Extract the [X, Y] coordinate from the center of the cell holding the provided text.  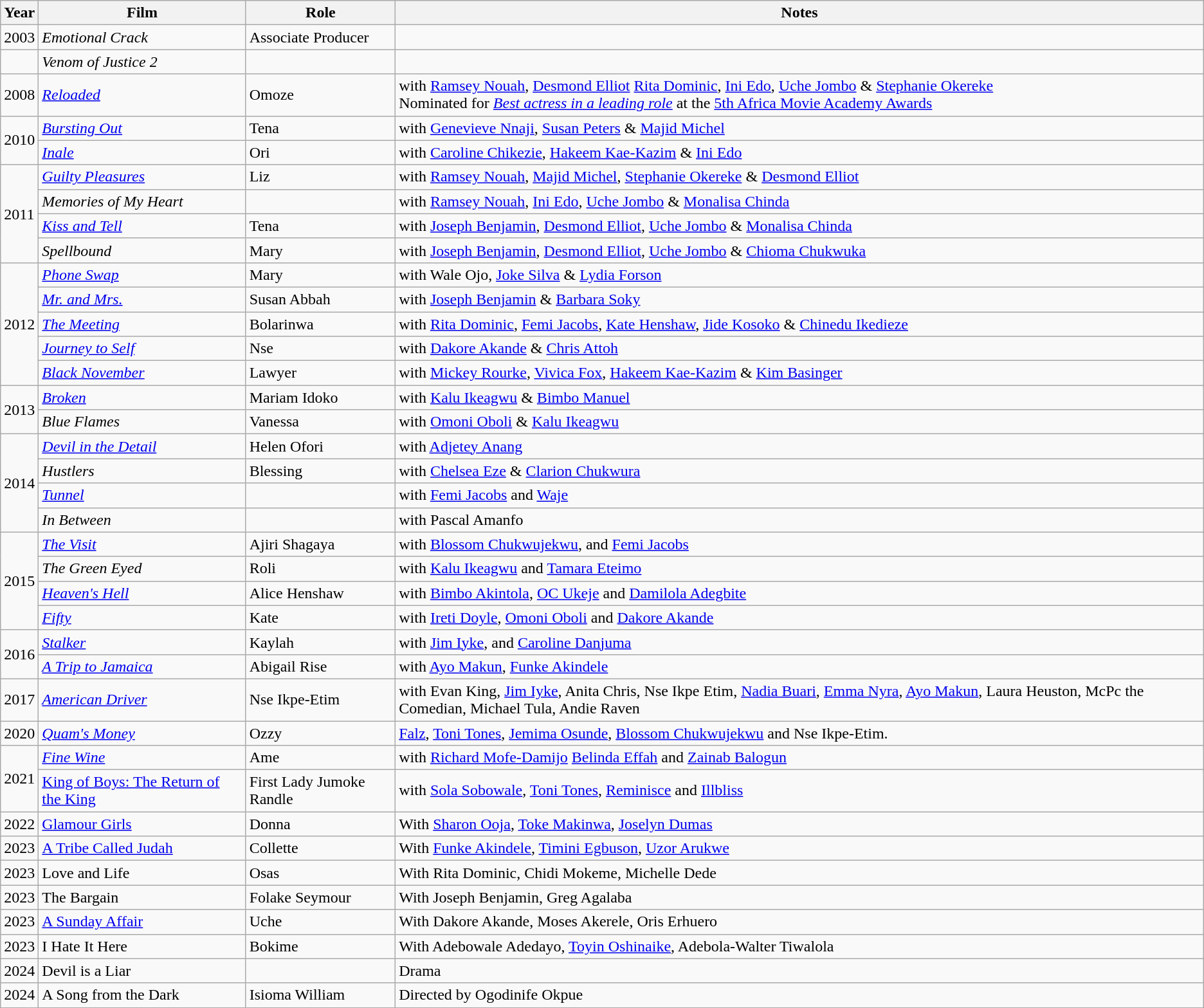
Quam's Money [142, 733]
2021 [19, 778]
Blessing [320, 471]
In Between [142, 520]
With Joseph Benjamin, Greg Agalaba [800, 897]
with Wale Ojo, Joke Silva & Lydia Forson [800, 275]
First Lady Jumoke Randle [320, 791]
2008 [19, 95]
With Funke Akindele, Timini Egbuson, Uzor Arukwe [800, 848]
Kaylah [320, 642]
Liz [320, 177]
Notes [800, 13]
Bursting Out [142, 128]
Mariam Idoko [320, 398]
Journey to Self [142, 349]
Falz, Toni Tones, Jemima Osunde, Blossom Chukwujekwu and Nse Ikpe-Etim. [800, 733]
Heaven's Hell [142, 593]
A Song from the Dark [142, 995]
Nse [320, 349]
A Sunday Affair [142, 922]
with Ireti Doyle, Omoni Oboli and Dakore Akande [800, 618]
Directed by Ogodinife Okpue [800, 995]
2022 [19, 824]
Donna [320, 824]
2003 [19, 37]
Stalker [142, 642]
Omoze [320, 95]
with Jim Iyke, and Caroline Danjuma [800, 642]
with Ramsey Nouah, Majid Michel, Stephanie Okereke & Desmond Elliot [800, 177]
Kate [320, 618]
with Mickey Rourke, Vivica Fox, Hakeem Kae-Kazim & Kim Basinger [800, 373]
Year [19, 13]
I Hate It Here [142, 946]
The Meeting [142, 324]
2012 [19, 324]
2016 [19, 654]
with Ayo Makun, Funke Akindele [800, 666]
with Joseph Benjamin & Barbara Soky [800, 299]
with Dakore Akande & Chris Attoh [800, 349]
with Caroline Chikezie, Hakeem Kae-Kazim & Ini Edo [800, 152]
with Chelsea Eze & Clarion Chukwura [800, 471]
American Driver [142, 700]
Blue Flames [142, 422]
Isioma William [320, 995]
Inale [142, 152]
Tunnel [142, 495]
Bolarinwa [320, 324]
With Dakore Akande, Moses Akerele, Oris Erhuero [800, 922]
Black November [142, 373]
The Visit [142, 544]
Collette [320, 848]
King of Boys: The Return of the King [142, 791]
With Sharon Ooja, Toke Makinwa, Joselyn Dumas [800, 824]
Devil in the Detail [142, 446]
Fine Wine [142, 758]
Uche [320, 922]
Drama [800, 971]
with Sola Sobowale, Toni Tones, Reminisce and Illbliss [800, 791]
Osas [320, 873]
Reloaded [142, 95]
Broken [142, 398]
2014 [19, 483]
with Ramsey Nouah, Ini Edo, Uche Jombo & Monalisa Chinda [800, 201]
Alice Henshaw [320, 593]
Susan Abbah [320, 299]
Hustlers [142, 471]
Abigail Rise [320, 666]
Ame [320, 758]
with Joseph Benjamin, Desmond Elliot, Uche Jombo & Monalisa Chinda [800, 226]
A Tribe Called Judah [142, 848]
with Blossom Chukwujekwu, and Femi Jacobs [800, 544]
Kiss and Tell [142, 226]
With Rita Dominic, Chidi Mokeme, Michelle Dede [800, 873]
Nse Ikpe-Etim [320, 700]
Bokime [320, 946]
with Evan King, Jim Iyke, Anita Chris, Nse Ikpe Etim, Nadia Buari, Emma Nyra, Ayo Makun, Laura Heuston, McPc the Comedian, Michael Tula, Andie Raven [800, 700]
Film [142, 13]
Phone Swap [142, 275]
Devil is a Liar [142, 971]
2015 [19, 581]
Emotional Crack [142, 37]
with Omoni Oboli & Kalu Ikeagwu [800, 422]
The Bargain [142, 897]
Venom of Justice 2 [142, 62]
with Joseph Benjamin, Desmond Elliot, Uche Jombo & Chioma Chukwuka [800, 250]
2013 [19, 410]
2017 [19, 700]
with Femi Jacobs and Waje [800, 495]
2010 [19, 140]
with Kalu Ikeagwu & Bimbo Manuel [800, 398]
Memories of My Heart [142, 201]
2020 [19, 733]
Ori [320, 152]
Vanessa [320, 422]
with Pascal Amanfo [800, 520]
with Richard Mofe-Damijo Belinda Effah and Zainab Balogun [800, 758]
2011 [19, 214]
Ozzy [320, 733]
A Trip to Jamaica [142, 666]
Spellbound [142, 250]
with Bimbo Akintola, OC Ukeje and Damilola Adegbite [800, 593]
Associate Producer [320, 37]
Lawyer [320, 373]
with Kalu Ikeagwu and Tamara Eteimo [800, 569]
Role [320, 13]
Love and Life [142, 873]
Fifty [142, 618]
Ajiri Shagaya [320, 544]
Roli [320, 569]
with Rita Dominic, Femi Jacobs, Kate Henshaw, Jide Kosoko & Chinedu Ikedieze [800, 324]
with Adjetey Anang [800, 446]
Helen Ofori [320, 446]
with Genevieve Nnaji, Susan Peters & Majid Michel [800, 128]
Glamour Girls [142, 824]
Guilty Pleasures [142, 177]
Folake Seymour [320, 897]
The Green Eyed [142, 569]
With Adebowale Adedayo, Toyin Oshinaike, Adebola-Walter Tiwalola [800, 946]
Mr. and Mrs. [142, 299]
